Identify which cell holds the provided text, then report its [x, y] central coordinate. 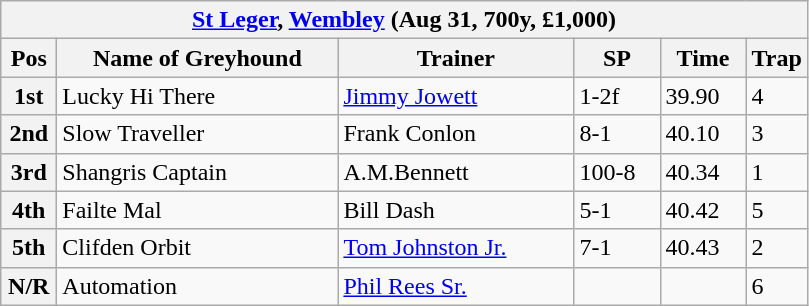
3rd [29, 172]
Phil Rees Sr. [456, 286]
5th [29, 248]
Bill Dash [456, 210]
Slow Traveller [198, 134]
Pos [29, 58]
4th [29, 210]
40.42 [703, 210]
5 [776, 210]
39.90 [703, 96]
40.34 [703, 172]
Tom Johnston Jr. [456, 248]
1-2f [617, 96]
Lucky Hi There [198, 96]
8-1 [617, 134]
2nd [29, 134]
5-1 [617, 210]
Failte Mal [198, 210]
Clifden Orbit [198, 248]
Trap [776, 58]
2 [776, 248]
4 [776, 96]
40.43 [703, 248]
100-8 [617, 172]
SP [617, 58]
Automation [198, 286]
Name of Greyhound [198, 58]
1 [776, 172]
Trainer [456, 58]
Shangris Captain [198, 172]
St Leger, Wembley (Aug 31, 700y, £1,000) [404, 20]
6 [776, 286]
A.M.Bennett [456, 172]
Jimmy Jowett [456, 96]
Time [703, 58]
7-1 [617, 248]
N/R [29, 286]
1st [29, 96]
Frank Conlon [456, 134]
3 [776, 134]
40.10 [703, 134]
